Find where the given text appears and provide that cell's center as [x, y] coordinate. 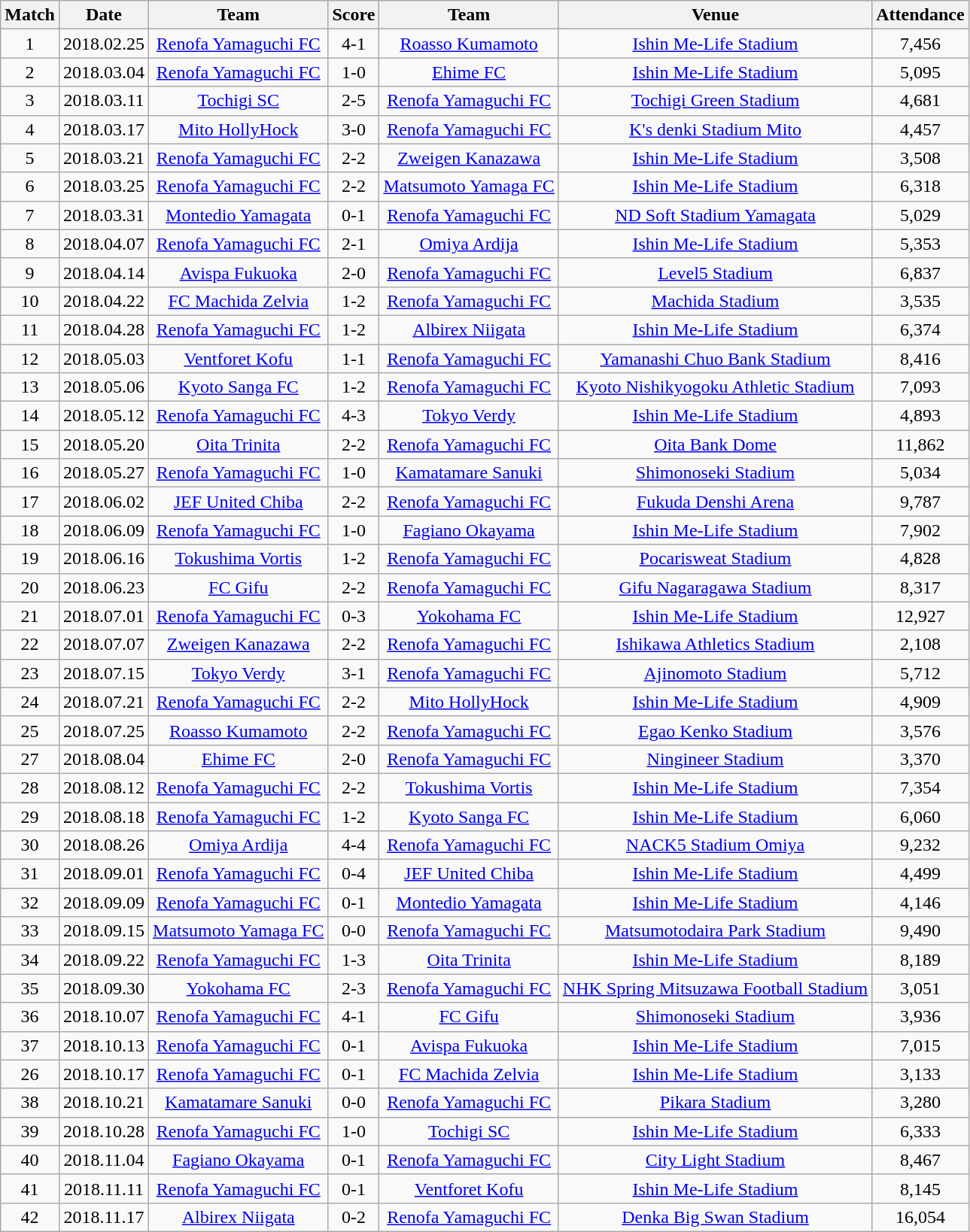
28 [30, 787]
2018.11.11 [104, 1188]
2018.09.09 [104, 903]
2018.07.07 [104, 645]
Level5 Stadium [715, 272]
9,490 [920, 931]
ND Soft Stadium Yamagata [715, 215]
9,787 [920, 502]
8,467 [920, 1160]
Yamanashi Chuo Bank Stadium [715, 359]
3,576 [920, 730]
2-3 [354, 988]
1-3 [354, 960]
3,508 [920, 158]
2018.03.21 [104, 158]
32 [30, 903]
33 [30, 931]
2018.08.18 [104, 816]
22 [30, 645]
4,909 [920, 702]
3 [30, 101]
2018.03.31 [104, 215]
35 [30, 988]
Venue [715, 15]
2018.03.04 [104, 72]
9 [30, 272]
2018.08.26 [104, 845]
4,893 [920, 416]
1-1 [354, 359]
3,051 [920, 988]
0-3 [354, 616]
Score [354, 15]
2018.03.17 [104, 129]
3,535 [920, 301]
6,060 [920, 816]
8,317 [920, 587]
2018.09.15 [104, 931]
2018.05.03 [104, 359]
19 [30, 559]
2018.10.07 [104, 1017]
5,353 [920, 244]
2018.09.30 [104, 988]
Fukuda Denshi Arena [715, 502]
2018.05.20 [104, 445]
39 [30, 1131]
2018.08.12 [104, 787]
Gifu Nagaragawa Stadium [715, 587]
6,318 [920, 187]
7,902 [920, 530]
4,681 [920, 101]
34 [30, 960]
41 [30, 1188]
3-1 [354, 673]
4,828 [920, 559]
6 [30, 187]
7,354 [920, 787]
7,093 [920, 387]
38 [30, 1103]
23 [30, 673]
NHK Spring Mitsuzawa Football Stadium [715, 988]
2018.06.23 [104, 587]
4,499 [920, 874]
2018.02.25 [104, 44]
4 [30, 129]
8 [30, 244]
3,370 [920, 759]
13 [30, 387]
2 [30, 72]
6,374 [920, 329]
37 [30, 1045]
2-1 [354, 244]
2018.03.25 [104, 187]
Denka Big Swan Stadium [715, 1217]
Ningineer Stadium [715, 759]
2018.06.02 [104, 502]
2018.05.12 [104, 416]
11,862 [920, 445]
2018.04.22 [104, 301]
2018.04.14 [104, 272]
2018.06.16 [104, 559]
4,146 [920, 903]
5 [30, 158]
Pocarisweat Stadium [715, 559]
26 [30, 1074]
6,333 [920, 1131]
0-2 [354, 1217]
2018.03.11 [104, 101]
15 [30, 445]
2-5 [354, 101]
Ajinomoto Stadium [715, 673]
1 [30, 44]
Oita Bank Dome [715, 445]
5,034 [920, 473]
16 [30, 473]
2018.10.28 [104, 1131]
2018.09.22 [104, 960]
8,189 [920, 960]
3-0 [354, 129]
2018.05.27 [104, 473]
2018.07.01 [104, 616]
8,145 [920, 1188]
7 [30, 215]
2018.10.17 [104, 1074]
Match [30, 15]
17 [30, 502]
16,054 [920, 1217]
4-4 [354, 845]
2018.05.06 [104, 387]
Ishikawa Athletics Stadium [715, 645]
2018.07.25 [104, 730]
7,456 [920, 44]
4,457 [920, 129]
27 [30, 759]
20 [30, 587]
12,927 [920, 616]
2018.04.28 [104, 329]
42 [30, 1217]
6,837 [920, 272]
Machida Stadium [715, 301]
12 [30, 359]
NACK5 Stadium Omiya [715, 845]
40 [30, 1160]
2018.07.21 [104, 702]
3,936 [920, 1017]
5,712 [920, 673]
31 [30, 874]
2018.08.04 [104, 759]
2,108 [920, 645]
9,232 [920, 845]
Date [104, 15]
2018.11.17 [104, 1217]
4-3 [354, 416]
2018.06.09 [104, 530]
29 [30, 816]
25 [30, 730]
36 [30, 1017]
14 [30, 416]
0-4 [354, 874]
Egao Kenko Stadium [715, 730]
2018.07.15 [104, 673]
2018.04.07 [104, 244]
2018.09.01 [104, 874]
8,416 [920, 359]
K's denki Stadium Mito [715, 129]
21 [30, 616]
Attendance [920, 15]
18 [30, 530]
24 [30, 702]
2018.11.04 [104, 1160]
11 [30, 329]
2018.10.21 [104, 1103]
5,029 [920, 215]
3,133 [920, 1074]
2018.10.13 [104, 1045]
3,280 [920, 1103]
Matsumotodaira Park Stadium [715, 931]
7,015 [920, 1045]
Kyoto Nishikyogoku Athletic Stadium [715, 387]
Pikara Stadium [715, 1103]
10 [30, 301]
5,095 [920, 72]
Tochigi Green Stadium [715, 101]
30 [30, 845]
City Light Stadium [715, 1160]
